Pinpoint the cell where the given text exists, returning its [x, y] midpoint coordinate. 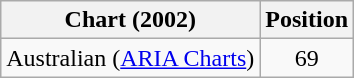
Position [307, 20]
Australian (ARIA Charts) [130, 58]
69 [307, 58]
Chart (2002) [130, 20]
